For the text-containing cell, return its midpoint in [X, Y] coordinate format. 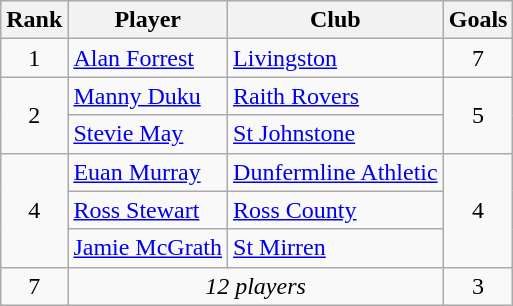
Alan Forrest [148, 58]
2 [34, 115]
Dunfermline Athletic [336, 172]
Euan Murray [148, 172]
Livingston [336, 58]
1 [34, 58]
St Johnstone [336, 134]
Stevie May [148, 134]
Manny Duku [148, 96]
Goals [478, 20]
5 [478, 115]
Raith Rovers [336, 96]
Rank [34, 20]
12 players [256, 286]
Jamie McGrath [148, 248]
3 [478, 286]
Club [336, 20]
Player [148, 20]
Ross County [336, 210]
Ross Stewart [148, 210]
St Mirren [336, 248]
